Output the [X, Y] coordinate of the center of the cell containing the given text.  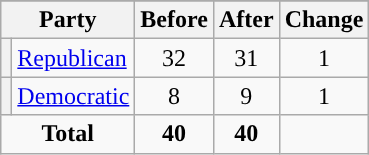
32 [174, 58]
Party [68, 20]
9 [246, 96]
Total [68, 134]
8 [174, 96]
Change [324, 20]
Republican [74, 58]
After [246, 20]
Before [174, 20]
Democratic [74, 96]
31 [246, 58]
